Return the [x, y] coordinate for the center point of the cell that contains the specified text.  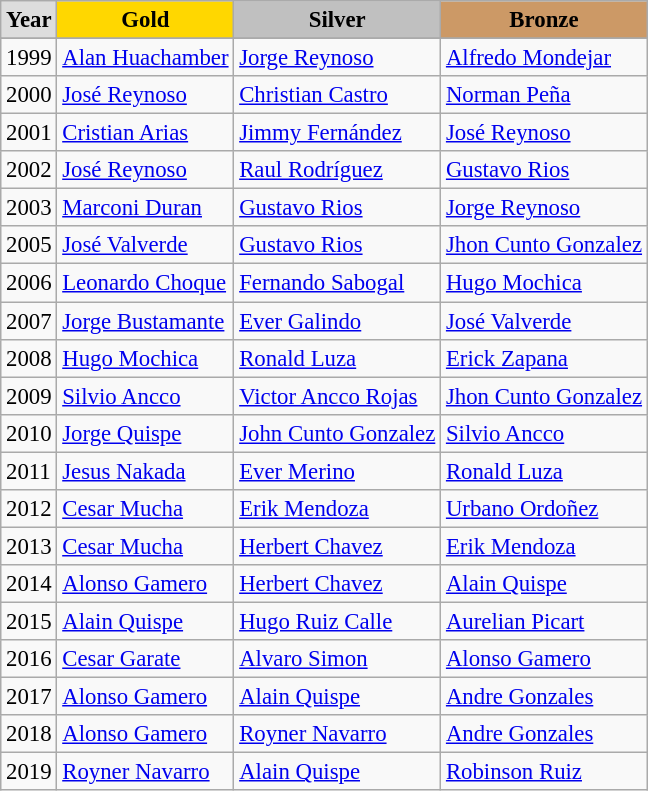
Jorge Bustamante [146, 321]
Alvaro Simon [338, 659]
Silver [338, 20]
Robinson Ruiz [544, 772]
Jorge Quispe [146, 433]
Urbano Ordoñez [544, 509]
2012 [29, 509]
Ever Galindo [338, 321]
Christian Castro [338, 95]
Erick Zapana [544, 358]
2007 [29, 321]
2017 [29, 697]
Norman Peña [544, 95]
Fernando Sabogal [338, 283]
John Cunto Gonzalez [338, 433]
Leonardo Choque [146, 283]
2011 [29, 471]
2016 [29, 659]
Aurelian Picart [544, 621]
2015 [29, 621]
Jesus Nakada [146, 471]
Cesar Garate [146, 659]
Raul Rodríguez [338, 170]
Year [29, 20]
Marconi Duran [146, 208]
1999 [29, 58]
2002 [29, 170]
2003 [29, 208]
Ever Merino [338, 471]
Cristian Arias [146, 133]
2006 [29, 283]
2013 [29, 546]
Alan Huachamber [146, 58]
2005 [29, 245]
Hugo Ruiz Calle [338, 621]
Victor Ancco Rojas [338, 396]
2014 [29, 584]
2009 [29, 396]
Gold [146, 20]
Alfredo Mondejar [544, 58]
2000 [29, 95]
Jimmy Fernández [338, 133]
2010 [29, 433]
2019 [29, 772]
2018 [29, 734]
2008 [29, 358]
Bronze [544, 20]
2001 [29, 133]
